Find where the given text appears and provide that cell's center as [X, Y] coordinate. 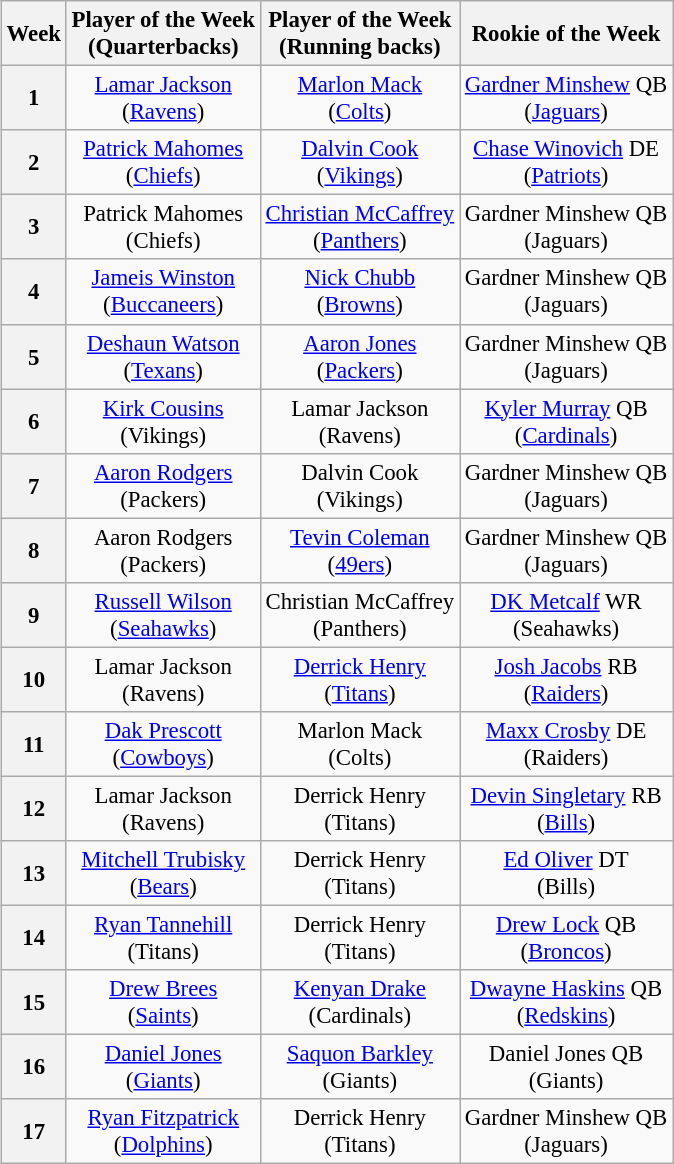
Tevin Coleman(49ers) [360, 550]
Mitchell Trubisky(Bears) [163, 874]
9 [34, 614]
Kirk Cousins(Vikings) [163, 422]
Josh Jacobs RB(Raiders) [566, 680]
7 [34, 486]
Kenyan Drake(Cardinals) [360, 1002]
11 [34, 744]
Daniel Jones QB(Giants) [566, 1068]
Russell Wilson(Seahawks) [163, 614]
17 [34, 1132]
Maxx Crosby DE(Raiders) [566, 744]
Kyler Murray QB(Cardinals) [566, 422]
5 [34, 356]
Devin Singletary RB(Bills) [566, 808]
Jameis Winston(Buccaneers) [163, 292]
Ed Oliver DT(Bills) [566, 874]
3 [34, 228]
12 [34, 808]
Player of the Week (Quarterbacks) [163, 34]
Rookie of the Week [566, 34]
6 [34, 422]
Ryan Fitzpatrick(Dolphins) [163, 1132]
2 [34, 162]
Daniel Jones(Giants) [163, 1068]
1 [34, 98]
Dak Prescott(Cowboys) [163, 744]
16 [34, 1068]
Chase Winovich DE(Patriots) [566, 162]
15 [34, 1002]
Nick Chubb(Browns) [360, 292]
Player of the Week (Running backs) [360, 34]
4 [34, 292]
Deshaun Watson(Texans) [163, 356]
8 [34, 550]
10 [34, 680]
Aaron Jones(Packers) [360, 356]
Week [34, 34]
13 [34, 874]
DK Metcalf WR(Seahawks) [566, 614]
Saquon Barkley(Giants) [360, 1068]
Ryan Tannehill(Titans) [163, 938]
14 [34, 938]
Drew Brees(Saints) [163, 1002]
Drew Lock QB(Broncos) [566, 938]
Dwayne Haskins QB(Redskins) [566, 1002]
